Scan for the cell matching the given text and deliver its (X, Y) coordinate at center. 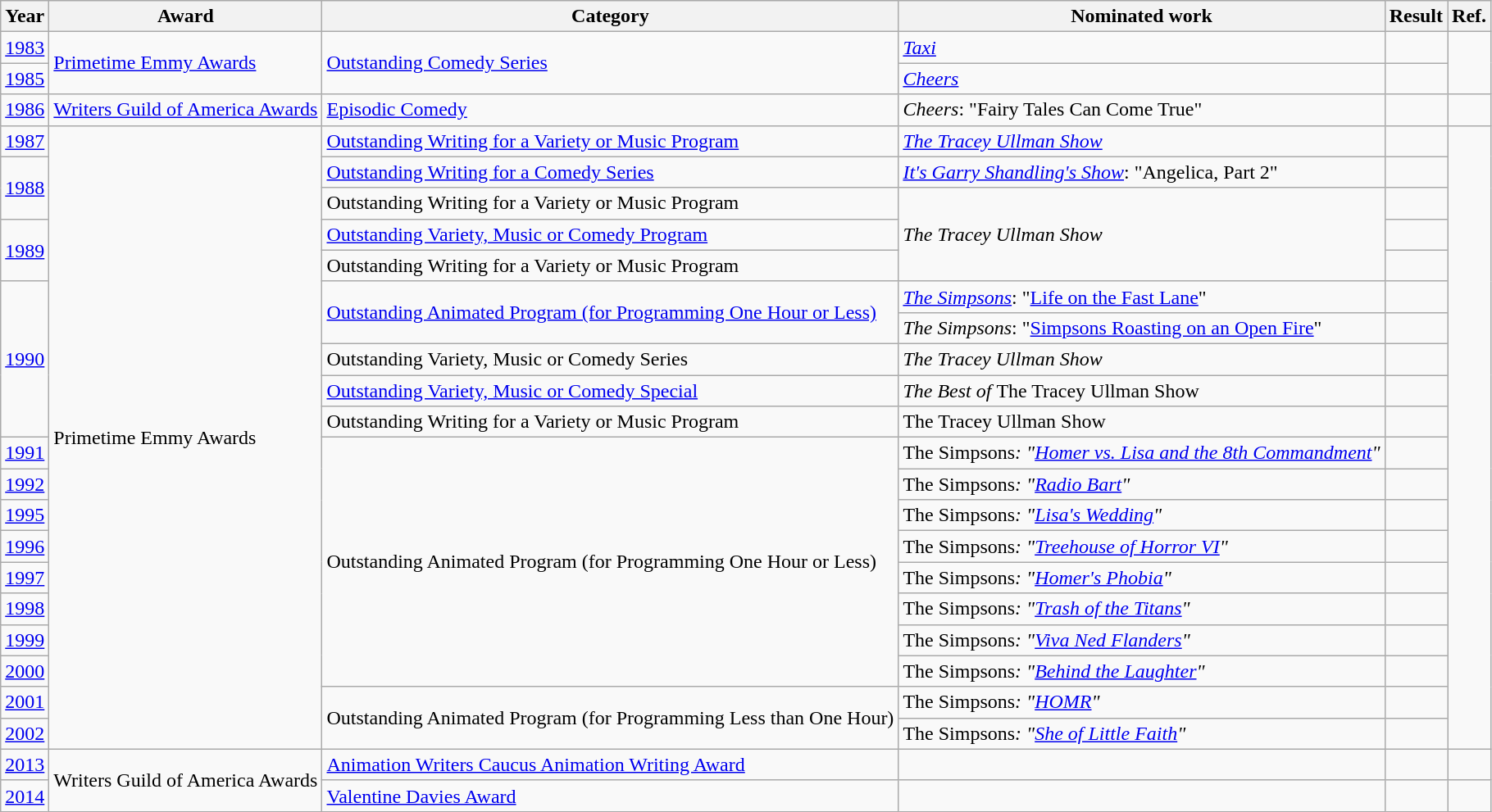
The Simpsons: "HOMR" (1141, 702)
2000 (25, 671)
1985 (25, 79)
1998 (25, 609)
It's Garry Shandling's Show: "Angelica, Part 2" (1141, 172)
The Best of The Tracey Ullman Show (1141, 391)
The Simpsons: "Simpsons Roasting on an Open Fire" (1141, 328)
1987 (25, 141)
1990 (25, 359)
2013 (25, 764)
Outstanding Writing for a Comedy Series (610, 172)
The Simpsons: "Homer's Phobia" (1141, 578)
1995 (25, 515)
The Simpsons: "Behind the Laughter" (1141, 671)
The Simpsons: "Radio Bart" (1141, 484)
1989 (25, 250)
Year (25, 16)
1991 (25, 453)
Animation Writers Caucus Animation Writing Award (610, 764)
Award (185, 16)
Cheers: "Fairy Tales Can Come True" (1141, 110)
1996 (25, 547)
1986 (25, 110)
Outstanding Variety, Music or Comedy Series (610, 359)
Outstanding Variety, Music or Comedy Special (610, 391)
Cheers (1141, 79)
1999 (25, 640)
The Simpsons: "Lisa's Wedding" (1141, 515)
Result (1416, 16)
Category (610, 16)
2002 (25, 733)
Outstanding Variety, Music or Comedy Program (610, 234)
The Simpsons: "Trash of the Titans" (1141, 609)
2014 (25, 796)
2001 (25, 702)
Outstanding Comedy Series (610, 63)
1983 (25, 48)
1988 (25, 188)
The Simpsons: "Life on the Fast Lane" (1141, 297)
The Simpsons: "Viva Ned Flanders" (1141, 640)
Episodic Comedy (610, 110)
The Simpsons: "She of Little Faith" (1141, 733)
The Simpsons: "Treehouse of Horror VI" (1141, 547)
Outstanding Animated Program (for Programming Less than One Hour) (610, 718)
Ref. (1469, 16)
The Simpsons: "Homer vs. Lisa and the 8th Commandment" (1141, 453)
1997 (25, 578)
Valentine Davies Award (610, 796)
Nominated work (1141, 16)
Taxi (1141, 48)
1992 (25, 484)
